Identify which cell holds the provided text, then report its [X, Y] central coordinate. 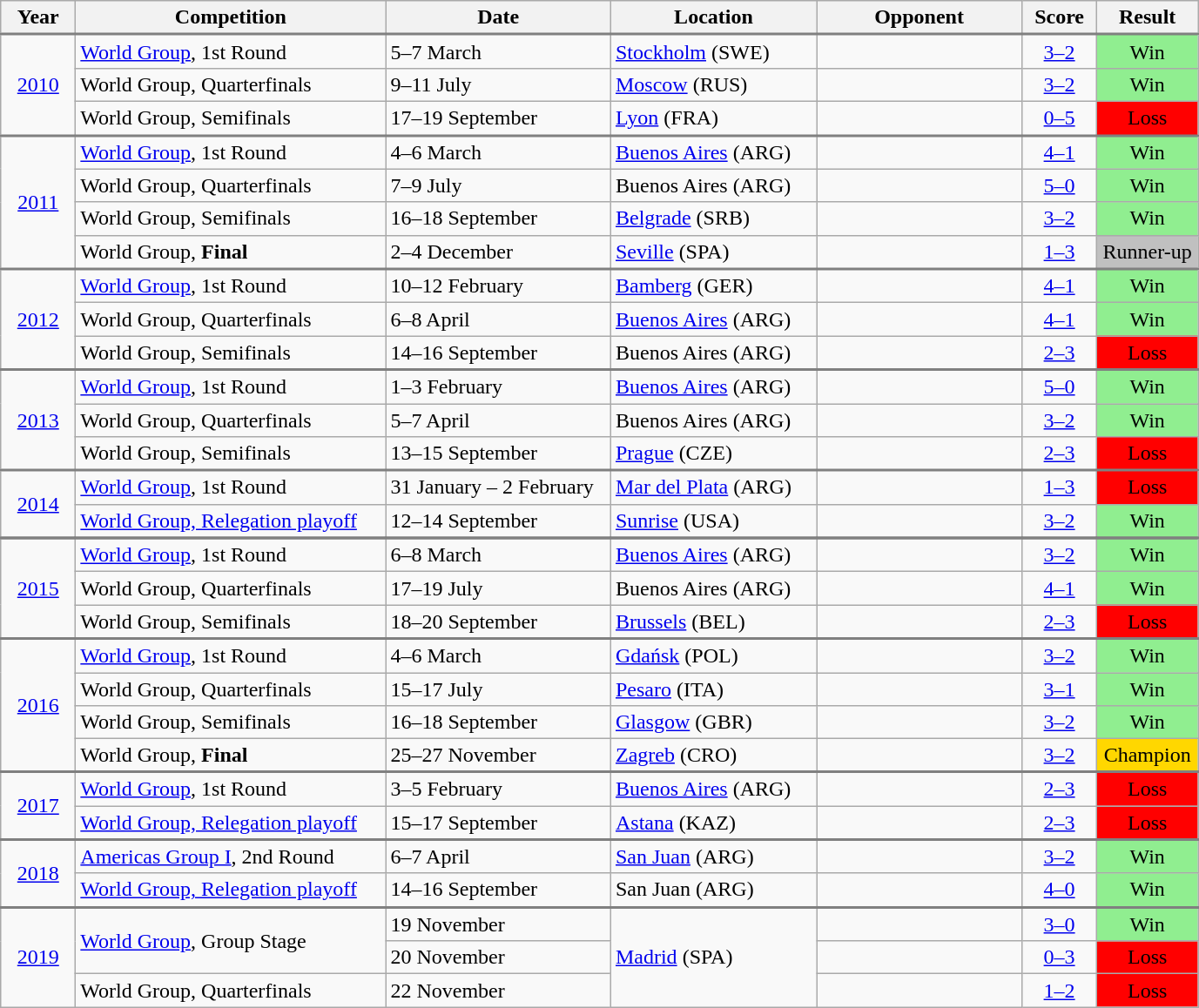
2013 [38, 420]
6–7 April [498, 857]
2010 [38, 85]
17–19 September [498, 118]
Year [38, 17]
5–7 April [498, 420]
2015 [38, 588]
10–12 February [498, 286]
2016 [38, 705]
Madrid (SPA) [713, 958]
31 January – 2 February [498, 487]
Lyon (FRA) [713, 118]
2017 [38, 806]
Mar del Plata (ARG) [713, 487]
Score [1060, 17]
7–9 July [498, 185]
Americas Group I, 2nd Round [231, 857]
13–15 September [498, 454]
2–4 December [498, 252]
6–8 March [498, 555]
20 November [498, 958]
22 November [498, 991]
Sunrise (USA) [713, 521]
12–14 September [498, 521]
Bamberg (GER) [713, 286]
Moscow (RUS) [713, 84]
Brussels (BEL) [713, 622]
Champion [1148, 756]
Astana (KAZ) [713, 823]
Date [498, 17]
0–3 [1060, 958]
19 November [498, 924]
2011 [38, 202]
World Group, Group Stage [231, 940]
2012 [38, 319]
3–0 [1060, 924]
Location [713, 17]
Glasgow (GBR) [713, 722]
9–11 July [498, 84]
Prague (CZE) [713, 454]
Pesaro (ITA) [713, 689]
Belgrade (SRB) [713, 218]
6–8 April [498, 319]
3–1 [1060, 689]
15–17 September [498, 823]
2019 [38, 958]
Competition [231, 17]
18–20 September [498, 622]
5–7 March [498, 52]
Stockholm (SWE) [713, 52]
Zagreb (CRO) [713, 756]
0–5 [1060, 118]
25–27 November [498, 756]
1–2 [1060, 991]
2018 [38, 873]
2014 [38, 504]
4–0 [1060, 890]
1–3 February [498, 386]
3–5 February [498, 789]
Opponent [919, 17]
Result [1148, 17]
Gdańsk (POL) [713, 656]
Seville (SPA) [713, 252]
15–17 July [498, 689]
Runner-up [1148, 252]
17–19 July [498, 588]
